For the text-containing cell, return its midpoint in (x, y) coordinate format. 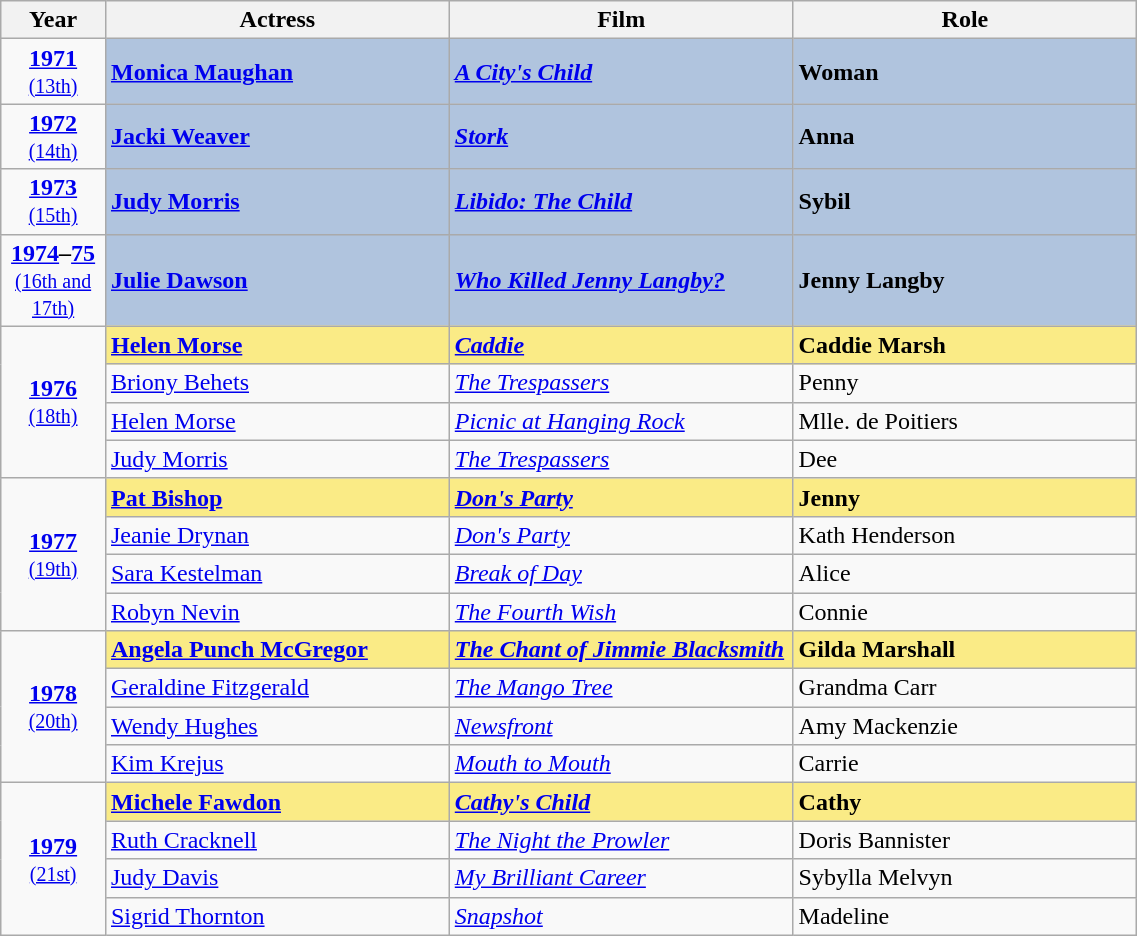
Cathy's Child (621, 802)
1976(18th) (54, 402)
Madeline (965, 916)
1972(14th) (54, 136)
Picnic at Hanging Rock (621, 421)
Jenny Langby (965, 280)
Julie Dawson (277, 280)
1979(21st) (54, 859)
Kim Krejus (277, 764)
1973(15th) (54, 202)
Pat Bishop (277, 497)
Sara Kestelman (277, 573)
Jeanie Drynan (277, 535)
Amy Mackenzie (965, 726)
1977(19th) (54, 554)
Film (621, 20)
Doris Bannister (965, 840)
Role (965, 20)
Sybylla Melvyn (965, 878)
Grandma Carr (965, 688)
Caddie (621, 345)
Sigrid Thornton (277, 916)
My Brilliant Career (621, 878)
Stork (621, 136)
Actress (277, 20)
Jenny (965, 497)
Newsfront (621, 726)
Mouth to Mouth (621, 764)
A City's Child (621, 72)
Carrie (965, 764)
Judy Davis (277, 878)
Connie (965, 611)
Kath Henderson (965, 535)
1974–75(16th and 17th) (54, 280)
Alice (965, 573)
The Night the Prowler (621, 840)
Year (54, 20)
Geraldine Fitzgerald (277, 688)
Monica Maughan (277, 72)
Jacki Weaver (277, 136)
Michele Fawdon (277, 802)
Cathy (965, 802)
Briony Behets (277, 383)
Break of Day (621, 573)
Dee (965, 459)
Snapshot (621, 916)
Sybil (965, 202)
Anna (965, 136)
The Mango Tree (621, 688)
Angela Punch McGregor (277, 650)
Gilda Marshall (965, 650)
Wendy Hughes (277, 726)
Libido: The Child (621, 202)
1971(13th) (54, 72)
1978(20th) (54, 707)
Woman (965, 72)
Who Killed Jenny Langby? (621, 280)
Caddie Marsh (965, 345)
Robyn Nevin (277, 611)
The Chant of Jimmie Blacksmith (621, 650)
Ruth Cracknell (277, 840)
The Fourth Wish (621, 611)
Mlle. de Poitiers (965, 421)
Penny (965, 383)
